For the text-containing cell, return its midpoint in [x, y] coordinate format. 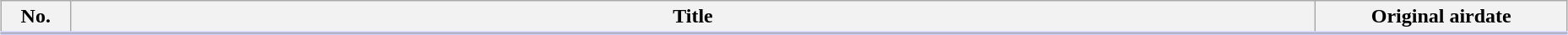
Original airdate [1441, 17]
No. [35, 17]
Title [693, 17]
